Find where the given text appears and provide that cell's center as [X, Y] coordinate. 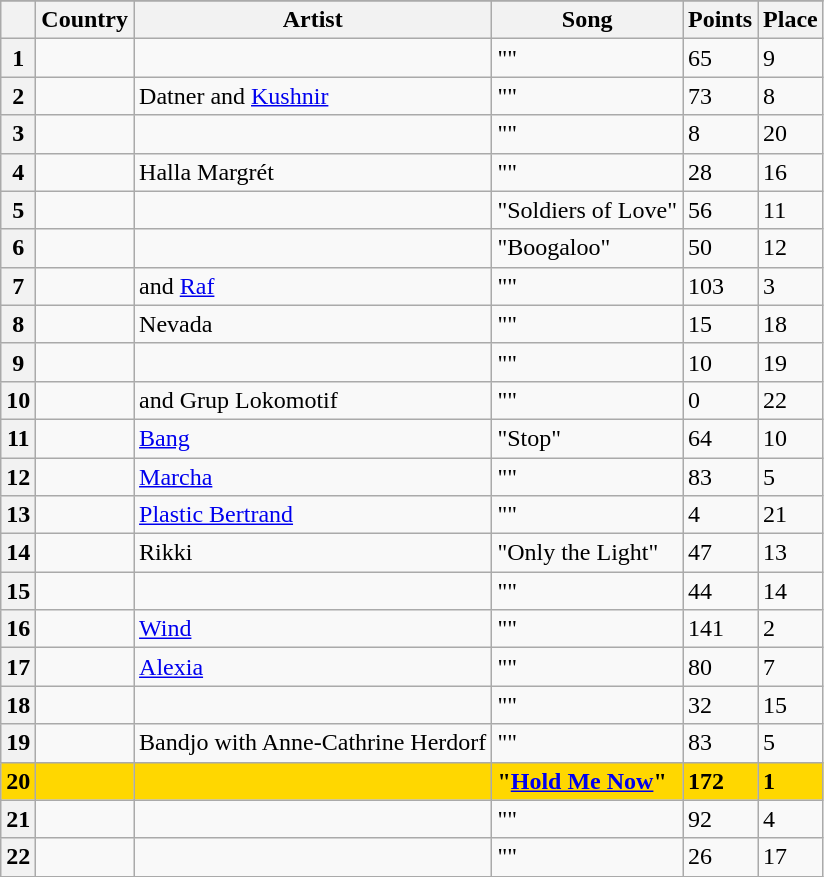
28 [720, 172]
Bang [313, 438]
6 [18, 248]
Bandjo with Anne-Cathrine Herdorf [313, 743]
92 [720, 819]
Rikki [313, 553]
Marcha [313, 477]
56 [720, 210]
Place [791, 20]
and Raf [313, 286]
44 [720, 591]
"Boogaloo" [588, 248]
32 [720, 705]
47 [720, 553]
Datner and Kushnir [313, 96]
Country [85, 20]
73 [720, 96]
Nevada [313, 324]
Wind [313, 629]
50 [720, 248]
26 [720, 857]
Alexia [313, 667]
"Only the Light" [588, 553]
172 [720, 781]
103 [720, 286]
80 [720, 667]
141 [720, 629]
Points [720, 20]
65 [720, 58]
64 [720, 438]
"Stop" [588, 438]
Artist [313, 20]
"Hold Me Now" [588, 781]
0 [720, 400]
"Soldiers of Love" [588, 210]
Song [588, 20]
Plastic Bertrand [313, 515]
Halla Margrét [313, 172]
and Grup Lokomotif [313, 400]
